Find where the given text appears and provide that cell's center as (x, y) coordinate. 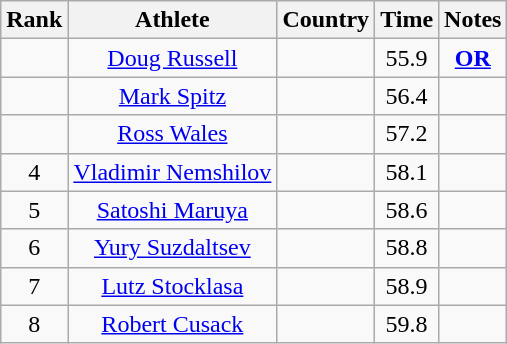
Rank (34, 20)
Notes (473, 20)
Ross Wales (172, 134)
OR (473, 58)
55.9 (407, 58)
56.4 (407, 96)
Mark Spitz (172, 96)
58.9 (407, 286)
8 (34, 324)
Country (326, 20)
Lutz Stocklasa (172, 286)
58.8 (407, 248)
Athlete (172, 20)
Doug Russell (172, 58)
57.2 (407, 134)
Satoshi Maruya (172, 210)
Robert Cusack (172, 324)
4 (34, 172)
5 (34, 210)
6 (34, 248)
Vladimir Nemshilov (172, 172)
58.6 (407, 210)
Yury Suzdaltsev (172, 248)
58.1 (407, 172)
Time (407, 20)
59.8 (407, 324)
7 (34, 286)
